Output the [x, y] coordinate of the center of the cell containing the given text.  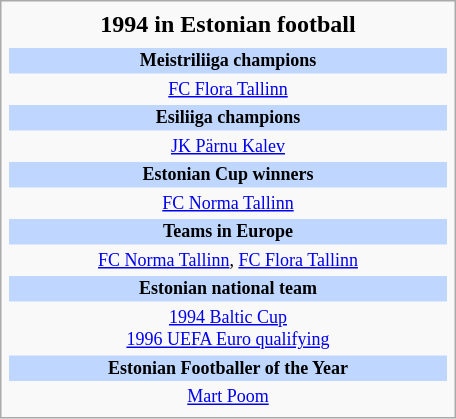
Mart Poom [228, 397]
JK Pärnu Kalev [228, 147]
Esiliiga champions [228, 118]
Estonian Cup winners [228, 175]
FC Norma Tallinn [228, 204]
FC Flora Tallinn [228, 90]
1994 in Estonian football [228, 24]
FC Norma Tallinn, FC Flora Tallinn [228, 261]
1994 Baltic Cup1996 UEFA Euro qualifying [228, 329]
Estonian national team [228, 289]
Estonian Footballer of the Year [228, 369]
Meistriliiga champions [228, 61]
Teams in Europe [228, 232]
